Provide the (X, Y) coordinate of the cell's center where the given text is located.  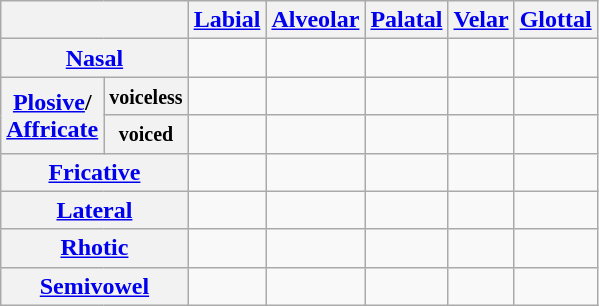
Rhotic (94, 248)
Velar (481, 20)
voiced (146, 134)
Alveolar (316, 20)
Labial (227, 20)
Lateral (94, 210)
Palatal (406, 20)
Semivowel (94, 286)
Fricative (94, 172)
Plosive/Affricate (52, 115)
Nasal (94, 58)
voiceless (146, 96)
Glottal (556, 20)
